Search for the cell housing the specified text and yield its [x, y] center coordinate. 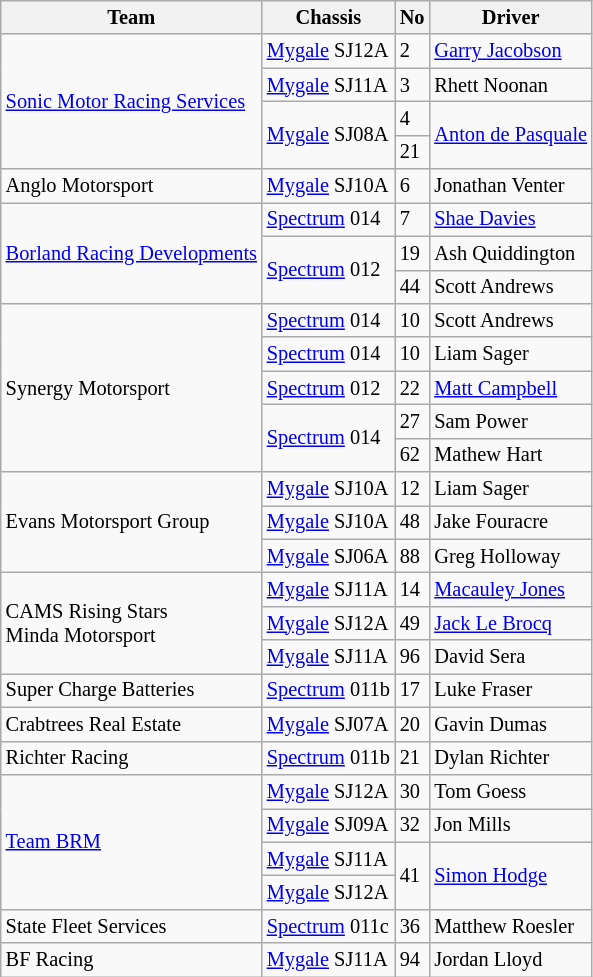
Spectrum 011c [328, 926]
Jonathan Venter [510, 186]
22 [412, 388]
Jake Fouracre [510, 522]
Matt Campbell [510, 388]
Mathew Hart [510, 455]
12 [412, 489]
36 [412, 926]
Mygale SJ08A [328, 134]
27 [412, 421]
Team [132, 17]
7 [412, 219]
30 [412, 791]
49 [412, 623]
62 [412, 455]
State Fleet Services [132, 926]
Greg Holloway [510, 556]
Sonic Motor Racing Services [132, 102]
41 [412, 876]
14 [412, 589]
CAMS Rising StarsMinda Motorsport [132, 622]
Simon Hodge [510, 876]
Crabtrees Real Estate [132, 724]
Anton de Pasquale [510, 134]
Luke Fraser [510, 690]
19 [412, 253]
Ash Quiddington [510, 253]
17 [412, 690]
Team BRM [132, 842]
Jack Le Brocq [510, 623]
4 [412, 118]
BF Racing [132, 960]
Shae Davies [510, 219]
Richter Racing [132, 758]
No [412, 17]
Mygale SJ06A [328, 556]
Evans Motorsport Group [132, 522]
Super Charge Batteries [132, 690]
20 [412, 724]
44 [412, 287]
Mygale SJ07A [328, 724]
88 [412, 556]
3 [412, 85]
Chassis [328, 17]
94 [412, 960]
Matthew Roesler [510, 926]
96 [412, 657]
Gavin Dumas [510, 724]
Jordan Lloyd [510, 960]
Macauley Jones [510, 589]
Jon Mills [510, 825]
Garry Jacobson [510, 51]
Tom Goess [510, 791]
Rhett Noonan [510, 85]
Driver [510, 17]
2 [412, 51]
Mygale SJ09A [328, 825]
Dylan Richter [510, 758]
48 [412, 522]
Sam Power [510, 421]
32 [412, 825]
6 [412, 186]
Borland Racing Developments [132, 252]
Synergy Motorsport [132, 387]
David Sera [510, 657]
Anglo Motorsport [132, 186]
